Pinpoint the cell where the given text exists, returning its (x, y) midpoint coordinate. 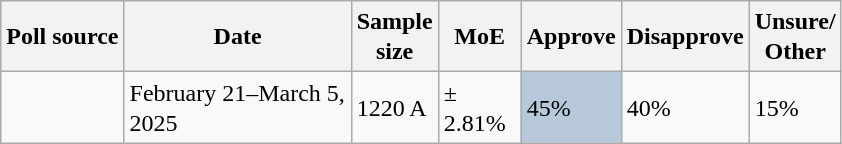
± 2.81% (480, 108)
40% (685, 108)
Date (238, 36)
Approve (571, 36)
45% (571, 108)
Poll source (62, 36)
MoE (480, 36)
February 21–March 5, 2025 (238, 108)
Samplesize (394, 36)
15% (795, 108)
Disapprove (685, 36)
1220 A (394, 108)
Unsure/Other (795, 36)
